Extract the (X, Y) coordinate from the center of the cell holding the provided text.  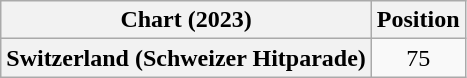
75 (418, 58)
Switzerland (Schweizer Hitparade) (186, 58)
Position (418, 20)
Chart (2023) (186, 20)
